Detect which cell encompasses the target text, then output its (X, Y) center coordinate. 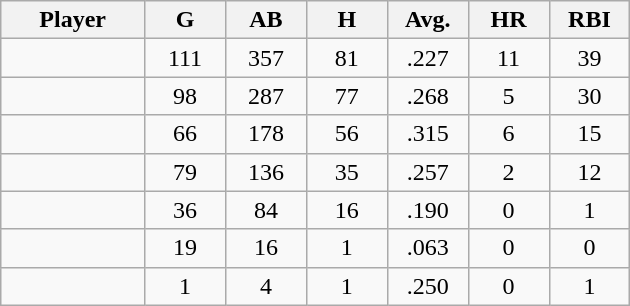
4 (266, 286)
6 (508, 134)
2 (508, 172)
19 (186, 248)
.250 (428, 286)
.227 (428, 58)
56 (346, 134)
77 (346, 96)
287 (266, 96)
.063 (428, 248)
84 (266, 210)
G (186, 20)
RBI (590, 20)
39 (590, 58)
H (346, 20)
Avg. (428, 20)
36 (186, 210)
66 (186, 134)
11 (508, 58)
15 (590, 134)
.315 (428, 134)
.257 (428, 172)
79 (186, 172)
30 (590, 96)
178 (266, 134)
12 (590, 172)
111 (186, 58)
Player (73, 20)
136 (266, 172)
98 (186, 96)
.268 (428, 96)
AB (266, 20)
.190 (428, 210)
35 (346, 172)
81 (346, 58)
5 (508, 96)
357 (266, 58)
HR (508, 20)
